Extract the (X, Y) coordinate from the center of the cell holding the provided text.  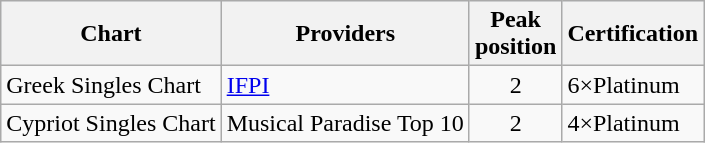
Musical Paradise Top 10 (345, 123)
Chart (111, 34)
6×Platinum (633, 85)
IFPI (345, 85)
Providers (345, 34)
Cypriot Singles Chart (111, 123)
Certification (633, 34)
Peakposition (515, 34)
Greek Singles Chart (111, 85)
4×Platinum (633, 123)
